Identify which cell holds the provided text, then report its [x, y] central coordinate. 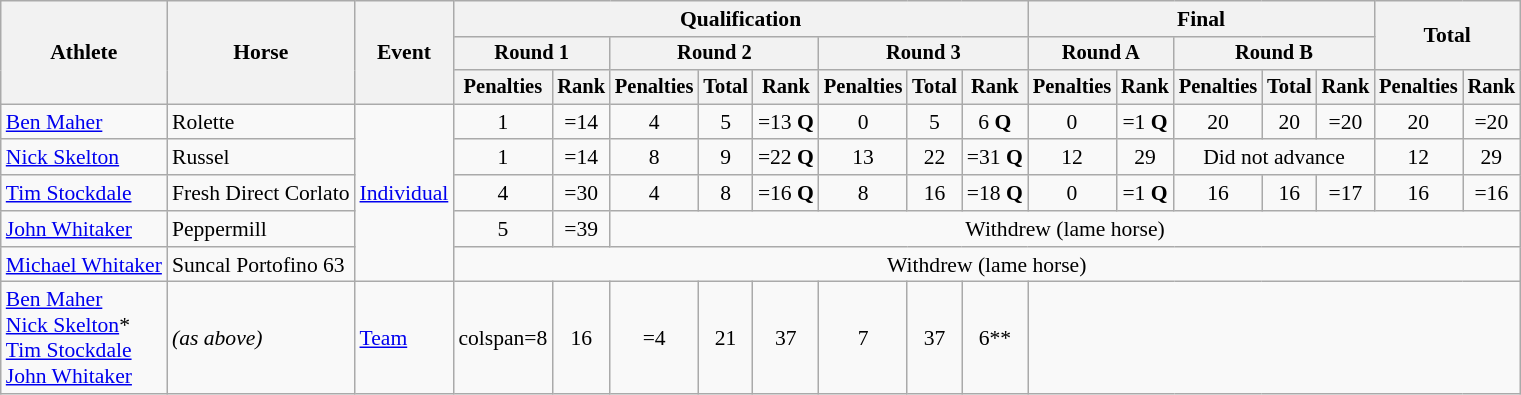
Round A [1101, 54]
=18 Q [995, 193]
Peppermill [261, 229]
=39 [581, 229]
colspan=8 [502, 338]
=30 [581, 193]
21 [726, 338]
=16 Q [786, 193]
(as above) [261, 338]
6 Q [995, 122]
Michael Whitaker [84, 265]
Round 1 [532, 54]
=17 [1346, 193]
=16 [1492, 193]
Fresh Direct Corlato [261, 193]
6** [995, 338]
Tim Stockdale [84, 193]
=31 Q [995, 158]
13 [863, 158]
Russel [261, 158]
Round 2 [714, 54]
Athlete [84, 52]
Did not advance [1274, 158]
Round B [1274, 54]
7 [863, 338]
Individual [404, 193]
9 [726, 158]
Team [404, 338]
=13 Q [786, 122]
Horse [261, 52]
John Whitaker [84, 229]
Rolette [261, 122]
Ben MaherNick Skelton*Tim StockdaleJohn Whitaker [84, 338]
=4 [654, 338]
Nick Skelton [84, 158]
Final [1201, 19]
Qualification [740, 19]
Round 3 [924, 54]
Ben Maher [84, 122]
=22 Q [786, 158]
22 [934, 158]
Suncal Portofino 63 [261, 265]
Event [404, 52]
